Detect which cell encompasses the target text, then output its (X, Y) center coordinate. 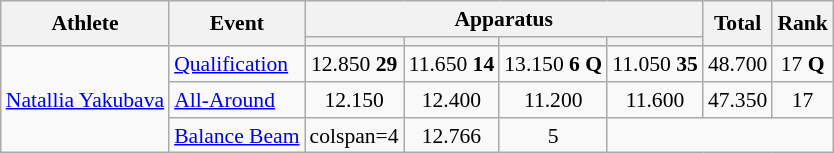
Qualification (236, 64)
11.050 35 (655, 64)
12.150 (354, 100)
47.350 (738, 100)
48.700 (738, 64)
13.150 6 Q (553, 64)
All-Around (236, 100)
Natallia Yakubava (85, 100)
11.200 (553, 100)
Total (738, 24)
Event (236, 24)
Apparatus (504, 19)
17 Q (802, 64)
11.650 14 (452, 64)
11.600 (655, 100)
Rank (802, 24)
12.400 (452, 100)
17 (802, 100)
12.850 29 (354, 64)
Athlete (85, 24)
